Extract the [x, y] coordinate from the center of the cell holding the provided text.  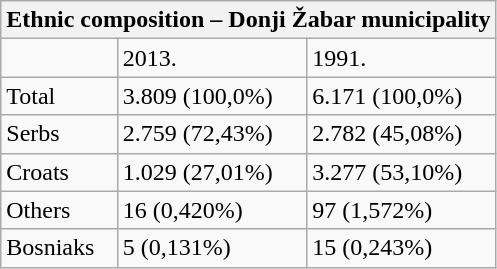
Bosniaks [60, 248]
2.759 (72,43%) [212, 134]
97 (1,572%) [402, 210]
1.029 (27,01%) [212, 172]
16 (0,420%) [212, 210]
Total [60, 96]
3.277 (53,10%) [402, 172]
15 (0,243%) [402, 248]
Ethnic composition – Donji Žabar municipality [248, 20]
Others [60, 210]
2013. [212, 58]
5 (0,131%) [212, 248]
Serbs [60, 134]
2.782 (45,08%) [402, 134]
Croats [60, 172]
6.171 (100,0%) [402, 96]
1991. [402, 58]
3.809 (100,0%) [212, 96]
